Identify which cell holds the provided text, then report its (X, Y) central coordinate. 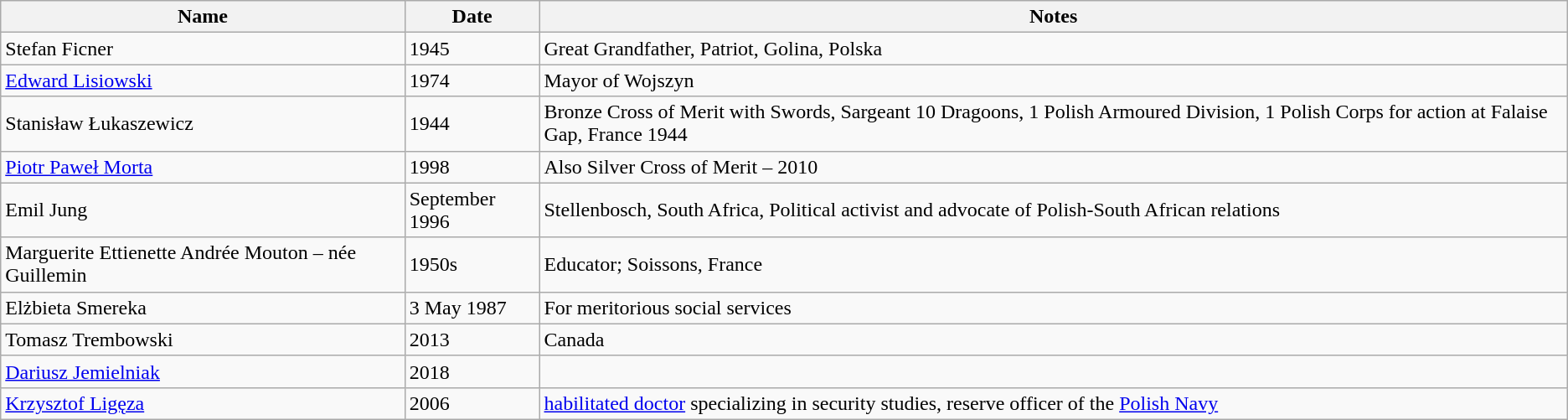
Piotr Paweł Morta (203, 167)
Stefan Ficner (203, 49)
3 May 1987 (472, 308)
1974 (472, 80)
For meritorious social services (1054, 308)
Notes (1054, 17)
Educator; Soissons, France (1054, 265)
Krzysztof Ligęza (203, 403)
Also Silver Cross of Merit – 2010 (1054, 167)
September 1996 (472, 210)
1944 (472, 124)
1945 (472, 49)
Tomasz Trembowski (203, 340)
1998 (472, 167)
Dariusz Jemielniak (203, 371)
2018 (472, 371)
Elżbieta Smereka (203, 308)
Name (203, 17)
2013 (472, 340)
Stanisław Łukaszewicz (203, 124)
Edward Lisiowski (203, 80)
Great Grandfather, Patriot, Golina, Polska (1054, 49)
2006 (472, 403)
Stellenbosch, South Africa, Political activist and advocate of Polish-South African relations (1054, 210)
Date (472, 17)
1950s (472, 265)
Bronze Cross of Merit with Swords, Sargeant 10 Dragoons, 1 Polish Armoured Division, 1 Polish Corps for action at Falaise Gap, France 1944 (1054, 124)
Marguerite Ettienette Andrée Mouton – née Guillemin (203, 265)
Canada (1054, 340)
Mayor of Wojszyn (1054, 80)
habilitated doctor specializing in security studies, reserve officer of the Polish Navy (1054, 403)
Emil Jung (203, 210)
